Provide the (X, Y) coordinate of the cell's center where the given text is located.  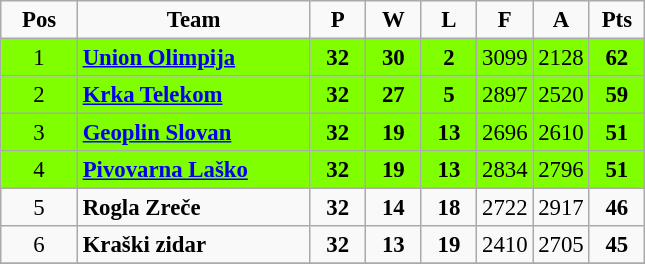
14 (394, 208)
2917 (561, 208)
Pts (617, 20)
Pivovarna Laško (194, 170)
2696 (505, 133)
Pos (40, 20)
6 (40, 245)
2520 (561, 95)
Rogla Zreče (194, 208)
L (449, 20)
F (505, 20)
W (394, 20)
59 (617, 95)
2610 (561, 133)
2705 (561, 245)
3 (40, 133)
2834 (505, 170)
Kraški zidar (194, 245)
62 (617, 58)
2897 (505, 95)
1 (40, 58)
Union Olimpija (194, 58)
P (338, 20)
45 (617, 245)
2128 (561, 58)
30 (394, 58)
27 (394, 95)
2796 (561, 170)
46 (617, 208)
2410 (505, 245)
Team (194, 20)
A (561, 20)
Krka Telekom (194, 95)
Geoplin Slovan (194, 133)
3099 (505, 58)
2722 (505, 208)
18 (449, 208)
4 (40, 170)
